Pinpoint the cell where the given text exists, returning its [X, Y] midpoint coordinate. 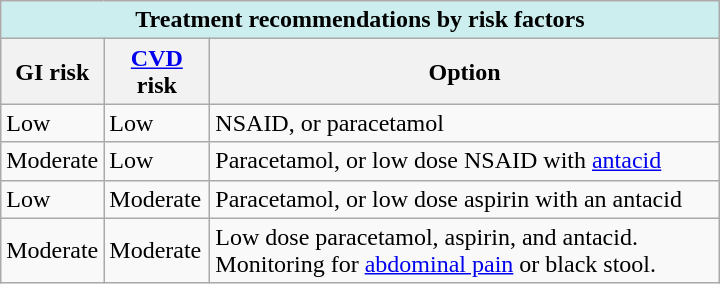
Low dose paracetamol, aspirin, and antacid. Monitoring for abdominal pain or black stool. [464, 250]
Treatment recommendations by risk factors [360, 20]
Paracetamol, or low dose NSAID with antacid [464, 161]
CVD risk [157, 72]
NSAID, or paracetamol [464, 123]
Paracetamol, or low dose aspirin with an antacid [464, 199]
GI risk [52, 72]
Option [464, 72]
